Locate the cell with the specified text and output its [X, Y] center coordinate. 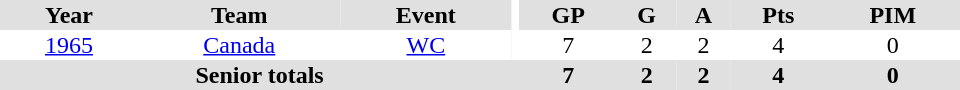
Year [69, 15]
GP [568, 15]
Event [426, 15]
1965 [69, 45]
PIM [893, 15]
WC [426, 45]
G [646, 15]
Pts [778, 15]
A [704, 15]
Canada [240, 45]
Team [240, 15]
Senior totals [260, 75]
